Scan for the cell matching the given text and deliver its (X, Y) coordinate at center. 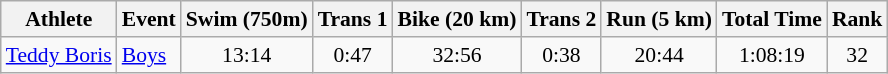
32:56 (458, 55)
Teddy Boris (59, 55)
Swim (750m) (247, 19)
20:44 (659, 55)
1:08:19 (772, 55)
Trans 2 (561, 19)
Total Time (772, 19)
0:47 (353, 55)
Trans 1 (353, 19)
Athlete (59, 19)
Boys (149, 55)
Run (5 km) (659, 19)
Bike (20 km) (458, 19)
Event (149, 19)
Rank (858, 19)
0:38 (561, 55)
13:14 (247, 55)
32 (858, 55)
